Scan for the cell matching the given text and deliver its (x, y) coordinate at center. 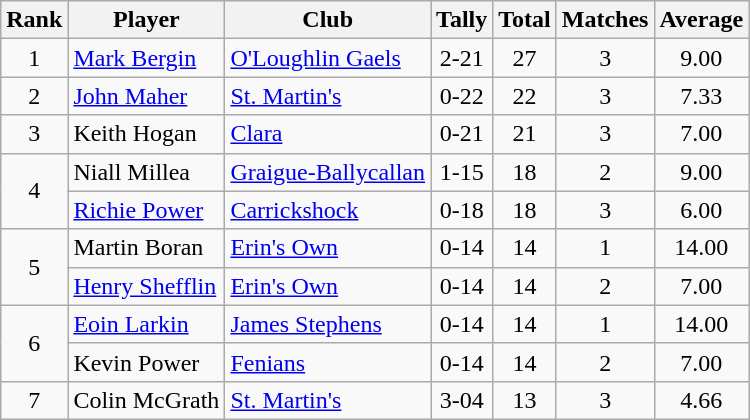
27 (525, 58)
Henry Shefflin (146, 286)
Mark Bergin (146, 58)
7.33 (702, 96)
Kevin Power (146, 362)
13 (525, 400)
James Stephens (328, 324)
6 (34, 343)
22 (525, 96)
0-22 (462, 96)
0-18 (462, 210)
John Maher (146, 96)
Graigue-Ballycallan (328, 172)
Keith Hogan (146, 134)
Colin McGrath (146, 400)
0-21 (462, 134)
2-21 (462, 58)
Eoin Larkin (146, 324)
Average (702, 20)
Rank (34, 20)
Martin Boran (146, 248)
7 (34, 400)
Fenians (328, 362)
Tally (462, 20)
Total (525, 20)
1-15 (462, 172)
Carrickshock (328, 210)
Matches (605, 20)
Niall Millea (146, 172)
Player (146, 20)
3-04 (462, 400)
Club (328, 20)
Clara (328, 134)
5 (34, 267)
Richie Power (146, 210)
O'Loughlin Gaels (328, 58)
4 (34, 191)
4.66 (702, 400)
21 (525, 134)
6.00 (702, 210)
